Search for the cell housing the specified text and yield its (X, Y) center coordinate. 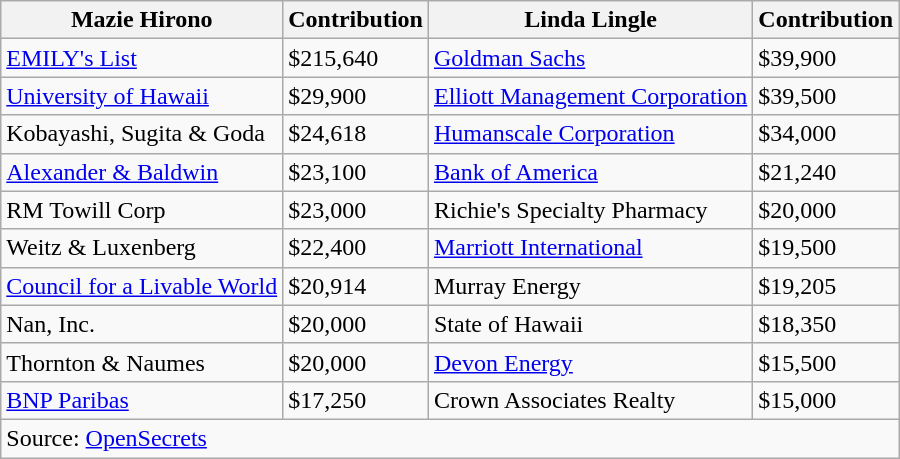
$24,618 (356, 134)
$21,240 (826, 172)
Goldman Sachs (590, 58)
Mazie Hirono (142, 20)
$19,205 (826, 286)
$19,500 (826, 248)
EMILY's List (142, 58)
Crown Associates Realty (590, 400)
Elliott Management Corporation (590, 96)
$15,000 (826, 400)
Marriott International (590, 248)
$23,100 (356, 172)
$29,900 (356, 96)
$20,914 (356, 286)
RM Towill Corp (142, 210)
University of Hawaii (142, 96)
$39,900 (826, 58)
Humanscale Corporation (590, 134)
BNP Paribas (142, 400)
$15,500 (826, 362)
Source: OpenSecrets (450, 438)
Council for a Livable World (142, 286)
$22,400 (356, 248)
Linda Lingle (590, 20)
Richie's Specialty Pharmacy (590, 210)
Devon Energy (590, 362)
Kobayashi, Sugita & Goda (142, 134)
$39,500 (826, 96)
State of Hawaii (590, 324)
Bank of America (590, 172)
$18,350 (826, 324)
$215,640 (356, 58)
$34,000 (826, 134)
Murray Energy (590, 286)
$17,250 (356, 400)
Nan, Inc. (142, 324)
$23,000 (356, 210)
Weitz & Luxenberg (142, 248)
Thornton & Naumes (142, 362)
Alexander & Baldwin (142, 172)
